Determine the (x, y) coordinate at the center of the cell enclosing the given text.  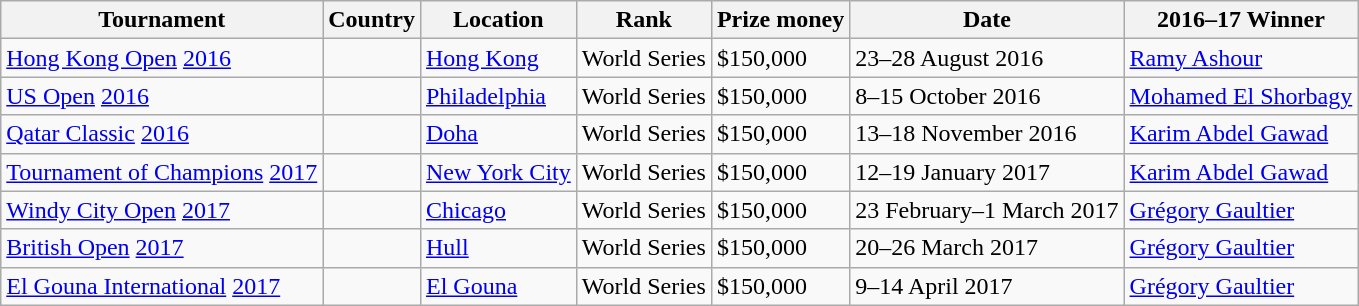
El Gouna International 2017 (162, 286)
23–28 August 2016 (987, 58)
Mohamed El Shorbagy (1241, 96)
20–26 March 2017 (987, 248)
Location (498, 20)
Hull (498, 248)
Tournament (162, 20)
8–15 October 2016 (987, 96)
Ramy Ashour (1241, 58)
New York City (498, 172)
2016–17 Winner (1241, 20)
9–14 April 2017 (987, 286)
Country (372, 20)
Tournament of Champions 2017 (162, 172)
Rank (644, 20)
US Open 2016 (162, 96)
Windy City Open 2017 (162, 210)
Qatar Classic 2016 (162, 134)
12–19 January 2017 (987, 172)
Chicago (498, 210)
Date (987, 20)
Prize money (780, 20)
Doha (498, 134)
Philadelphia (498, 96)
El Gouna (498, 286)
British Open 2017 (162, 248)
Hong Kong (498, 58)
23 February–1 March 2017 (987, 210)
Hong Kong Open 2016 (162, 58)
13–18 November 2016 (987, 134)
